Output the [X, Y] coordinate of the center of the cell containing the given text.  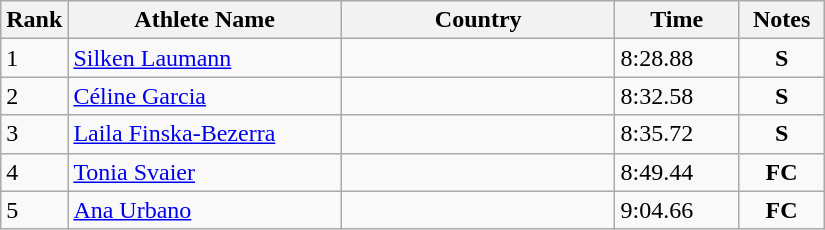
Silken Laumann [205, 58]
8:32.58 [677, 96]
Ana Urbano [205, 210]
1 [34, 58]
9:04.66 [677, 210]
8:49.44 [677, 172]
3 [34, 134]
2 [34, 96]
Laila Finska-Bezerra [205, 134]
Athlete Name [205, 20]
5 [34, 210]
4 [34, 172]
Céline Garcia [205, 96]
Country [478, 20]
Notes [782, 20]
8:28.88 [677, 58]
8:35.72 [677, 134]
Rank [34, 20]
Time [677, 20]
Tonia Svaier [205, 172]
